Determine the (x, y) coordinate at the center of the cell enclosing the given text.  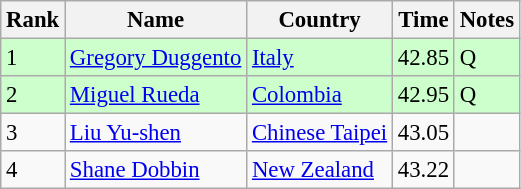
Colombia (320, 95)
Chinese Taipei (320, 133)
Miguel Rueda (156, 95)
4 (33, 170)
Notes (486, 20)
42.95 (423, 95)
Italy (320, 58)
2 (33, 95)
Liu Yu-shen (156, 133)
Country (320, 20)
43.05 (423, 133)
3 (33, 133)
1 (33, 58)
Shane Dobbin (156, 170)
Name (156, 20)
42.85 (423, 58)
Gregory Duggento (156, 58)
43.22 (423, 170)
Rank (33, 20)
Time (423, 20)
New Zealand (320, 170)
